Return [x, y] of the center of cell containing provided text 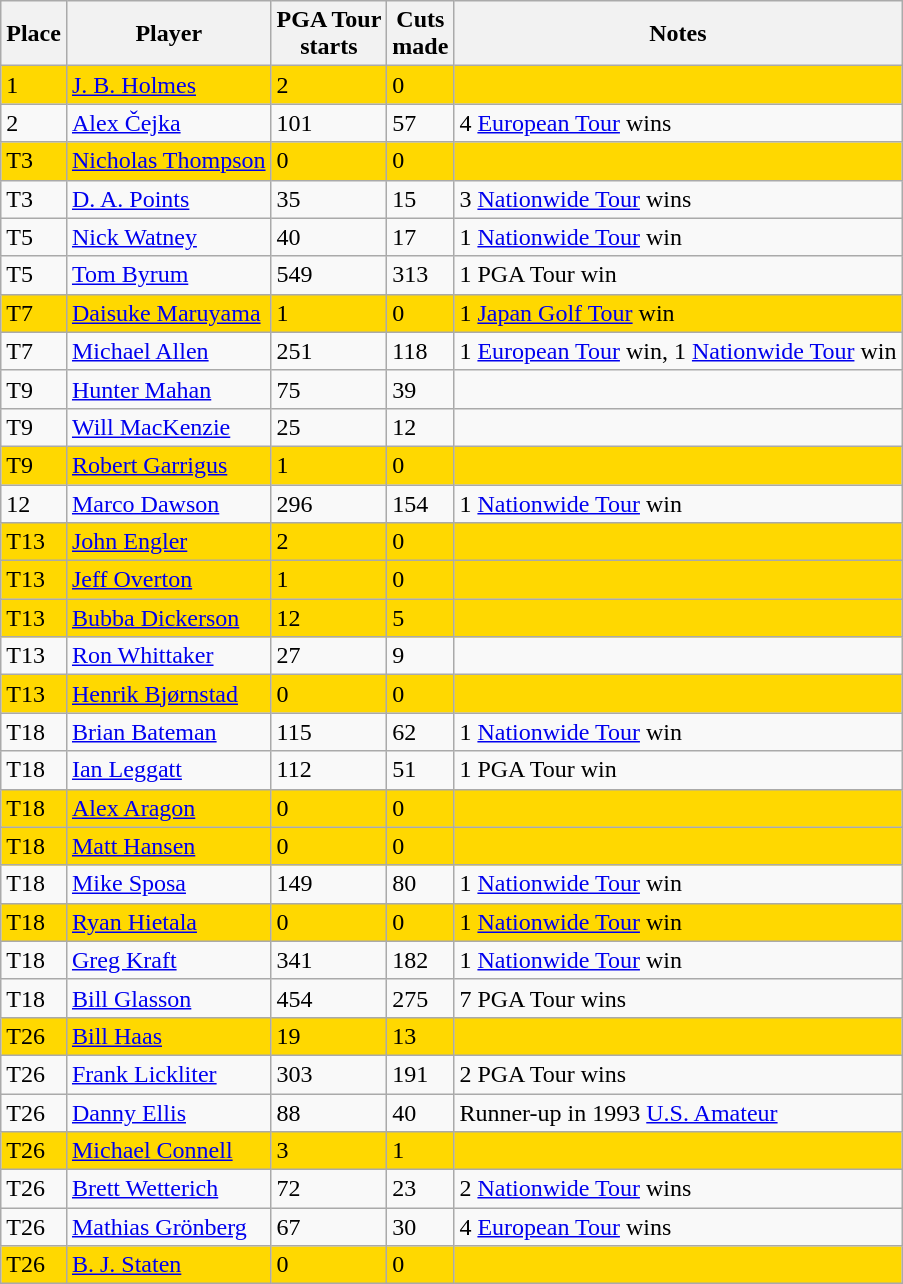
Henrik Bjørnstad [168, 694]
313 [420, 275]
15 [420, 199]
John Engler [168, 542]
J. B. Holmes [168, 85]
Alex Čejka [168, 123]
PGA Tourstarts [329, 34]
Marco Dawson [168, 503]
19 [329, 1036]
13 [420, 1036]
75 [329, 389]
39 [420, 389]
30 [420, 1227]
303 [329, 1074]
275 [420, 998]
Daisuke Maruyama [168, 313]
9 [420, 656]
Bill Glasson [168, 998]
251 [329, 351]
191 [420, 1074]
Ron Whittaker [168, 656]
3 Nationwide Tour wins [678, 199]
Notes [678, 34]
Mathias Grönberg [168, 1227]
Runner-up in 1993 U.S. Amateur [678, 1113]
154 [420, 503]
17 [420, 237]
51 [420, 770]
Cutsmade [420, 34]
Bill Haas [168, 1036]
1 European Tour win, 1 Nationwide Tour win [678, 351]
341 [329, 960]
Brett Wetterich [168, 1189]
Jeff Overton [168, 580]
149 [329, 884]
72 [329, 1189]
88 [329, 1113]
5 [420, 618]
Robert Garrigus [168, 465]
1 Japan Golf Tour win [678, 313]
Ian Leggatt [168, 770]
296 [329, 503]
Matt Hansen [168, 846]
118 [420, 351]
Will MacKenzie [168, 427]
3 [329, 1151]
Bubba Dickerson [168, 618]
B. J. Staten [168, 1265]
Mike Sposa [168, 884]
Hunter Mahan [168, 389]
62 [420, 732]
Nicholas Thompson [168, 161]
Michael Connell [168, 1151]
Michael Allen [168, 351]
23 [420, 1189]
57 [420, 123]
Nick Watney [168, 237]
Player [168, 34]
112 [329, 770]
D. A. Points [168, 199]
35 [329, 199]
182 [420, 960]
Ryan Hietala [168, 922]
Greg Kraft [168, 960]
80 [420, 884]
Frank Lickliter [168, 1074]
Alex Aragon [168, 808]
7 PGA Tour wins [678, 998]
101 [329, 123]
2 PGA Tour wins [678, 1074]
25 [329, 427]
115 [329, 732]
Place [34, 34]
Brian Bateman [168, 732]
2 Nationwide Tour wins [678, 1189]
549 [329, 275]
Danny Ellis [168, 1113]
27 [329, 656]
Tom Byrum [168, 275]
454 [329, 998]
67 [329, 1227]
